From the cell containing the given text, extract its center point as (X, Y) coordinate. 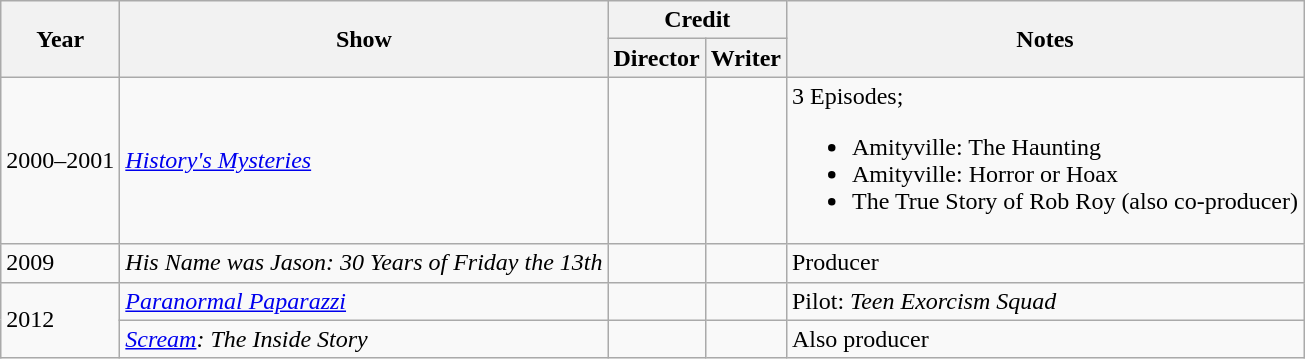
His Name was Jason: 30 Years of Friday the 13th (364, 263)
Year (60, 39)
Pilot: Teen Exorcism Squad (1044, 301)
Writer (746, 58)
History's Mysteries (364, 160)
Credit (697, 20)
Director (656, 58)
2000–2001 (60, 160)
3 Episodes;Amityville: The HauntingAmityville: Horror or HoaxThe True Story of Rob Roy (also co-producer) (1044, 160)
Scream: The Inside Story (364, 339)
Also producer (1044, 339)
2009 (60, 263)
Producer (1044, 263)
Paranormal Paparazzi (364, 301)
Show (364, 39)
Notes (1044, 39)
2012 (60, 320)
